Return (x, y) of the center of cell containing provided text 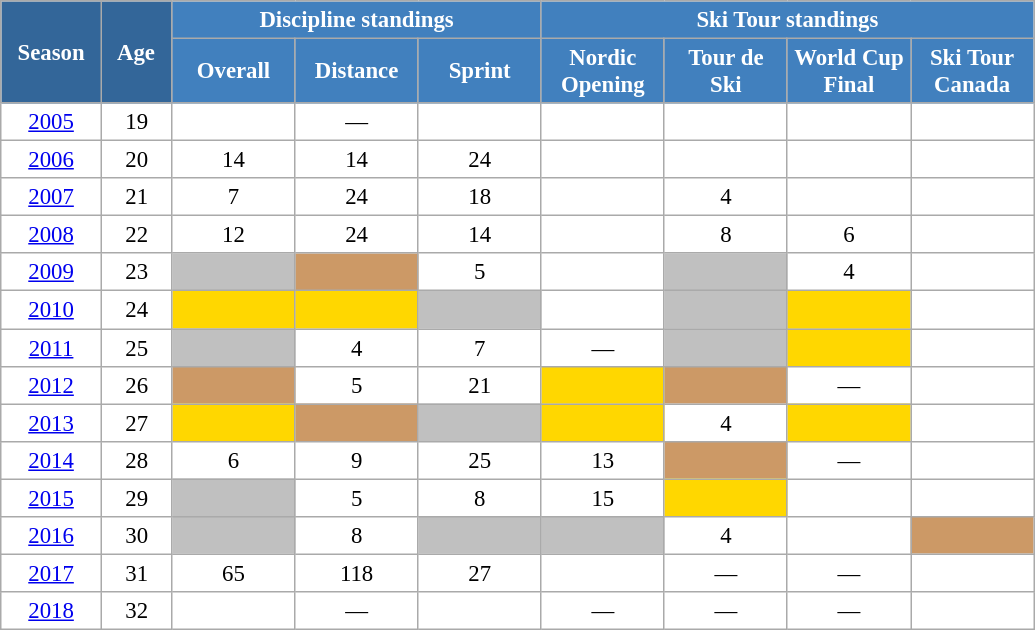
20 (136, 160)
2007 (52, 197)
2009 (52, 273)
2010 (52, 310)
2013 (52, 423)
15 (602, 498)
65 (234, 573)
23 (136, 273)
2005 (52, 122)
13 (602, 460)
2016 (52, 536)
Age (136, 52)
2014 (52, 460)
Distance (356, 72)
22 (136, 235)
2015 (52, 498)
31 (136, 573)
Discipline standings (356, 20)
19 (136, 122)
118 (356, 573)
12 (234, 235)
Ski TourCanada (972, 72)
28 (136, 460)
29 (136, 498)
2012 (52, 385)
9 (356, 460)
Sprint (480, 72)
Ski Tour standings (787, 20)
2017 (52, 573)
26 (136, 385)
Season (52, 52)
NordicOpening (602, 72)
30 (136, 536)
2018 (52, 611)
World CupFinal (848, 72)
2011 (52, 348)
2006 (52, 160)
Overall (234, 72)
2008 (52, 235)
Tour deSki (726, 72)
18 (480, 197)
32 (136, 611)
